Scan for the cell matching the given text and deliver its (X, Y) coordinate at center. 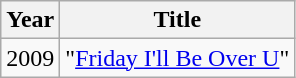
2009 (30, 58)
Title (178, 20)
Year (30, 20)
"Friday I'll Be Over U" (178, 58)
